Determine the (x, y) coordinate at the center of the cell enclosing the given text.  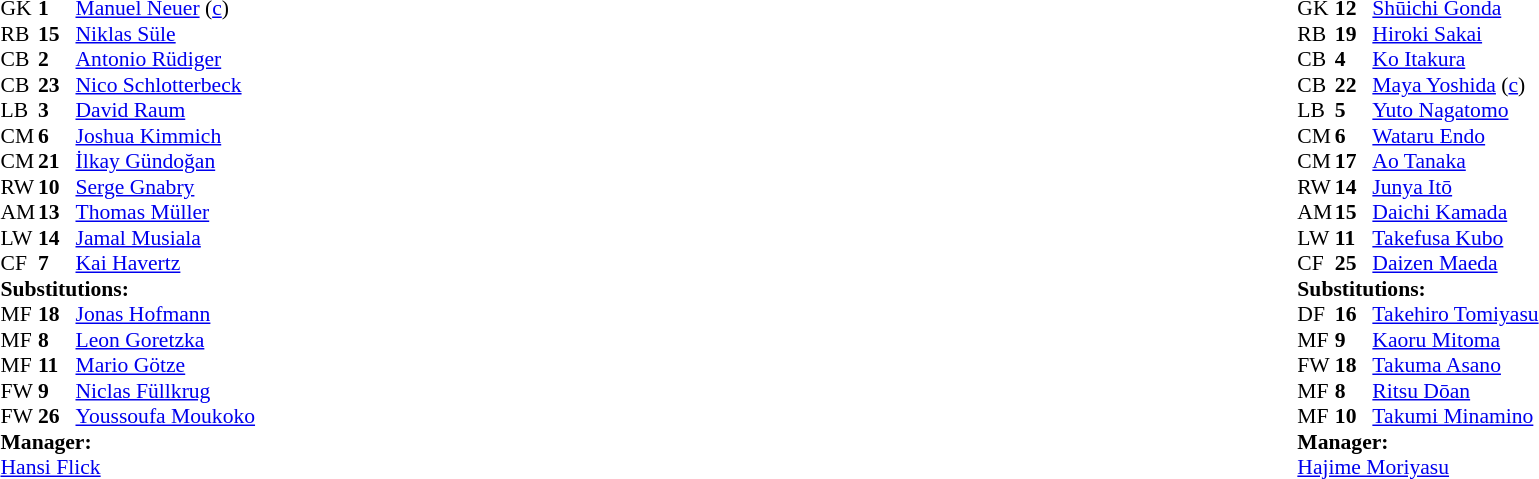
26 (57, 417)
Nico Schlotterbeck (166, 85)
19 (1354, 34)
22 (1354, 85)
İlkay Gündoğan (166, 161)
2 (57, 59)
Niclas Füllkrug (166, 391)
Takefusa Kubo (1455, 238)
5 (1354, 111)
Takehiro Tomiyasu (1455, 315)
Takuma Asano (1455, 365)
Kaoru Mitoma (1455, 340)
Youssoufa Moukoko (166, 417)
4 (1354, 59)
Daichi Kamada (1455, 213)
Serge Gnabry (166, 187)
David Raum (166, 111)
17 (1354, 161)
Leon Goretzka (166, 340)
Ao Tanaka (1455, 161)
Hiroki Sakai (1455, 34)
3 (57, 111)
Yuto Nagatomo (1455, 111)
Ritsu Dōan (1455, 391)
Kai Havertz (166, 263)
Takumi Minamino (1455, 417)
Niklas Süle (166, 34)
21 (57, 161)
16 (1354, 315)
Wataru Endo (1455, 136)
Joshua Kimmich (166, 136)
23 (57, 85)
7 (57, 263)
Daizen Maeda (1455, 263)
25 (1354, 263)
Mario Götze (166, 365)
Junya Itō (1455, 187)
Maya Yoshida (c) (1455, 85)
Antonio Rüdiger (166, 59)
DF (1316, 315)
Ko Itakura (1455, 59)
13 (57, 213)
Thomas Müller (166, 213)
Jamal Musiala (166, 238)
Jonas Hofmann (166, 315)
